Scan for the cell matching the given text and deliver its (X, Y) coordinate at center. 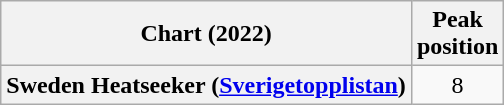
Peakposition (457, 34)
Chart (2022) (206, 34)
8 (457, 85)
Sweden Heatseeker (Sverigetopplistan) (206, 85)
